Provide the (X, Y) coordinate of the cell's center where the given text is located.  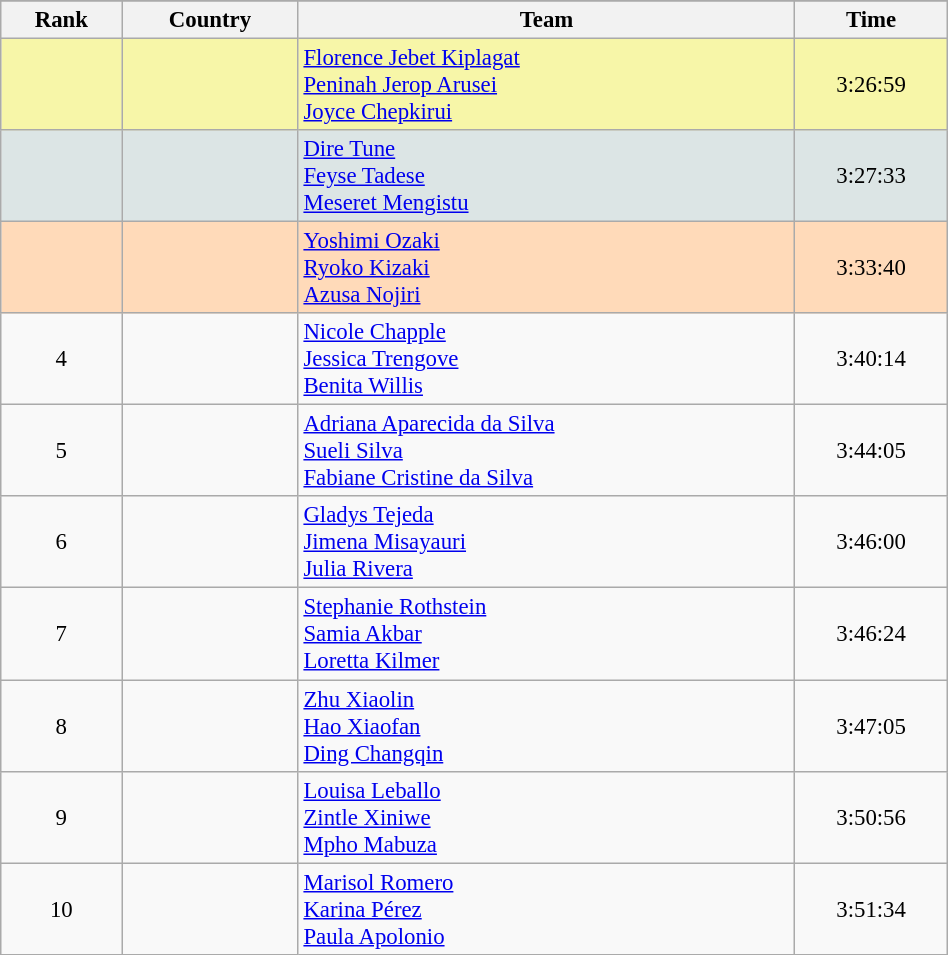
3:40:14 (871, 359)
3:46:24 (871, 634)
Florence Jebet KiplagatPeninah Jerop AruseiJoyce Chepkirui (546, 85)
8 (62, 726)
Stephanie RothsteinSamia AkbarLoretta Kilmer (546, 634)
3:27:33 (871, 176)
Adriana Aparecida da SilvaSueli SilvaFabiane Cristine da Silva (546, 451)
Time (871, 20)
9 (62, 817)
6 (62, 542)
Rank (62, 20)
3:50:56 (871, 817)
Marisol RomeroKarina PérezPaula Apolonio (546, 909)
Country (210, 20)
Team (546, 20)
4 (62, 359)
Yoshimi OzakiRyoko KizakiAzusa Nojiri (546, 268)
3:26:59 (871, 85)
10 (62, 909)
Zhu XiaolinHao XiaofanDing Changqin (546, 726)
5 (62, 451)
7 (62, 634)
3:47:05 (871, 726)
3:46:00 (871, 542)
3:51:34 (871, 909)
Dire TuneFeyse TadeseMeseret Mengistu (546, 176)
Gladys TejedaJimena MisayauriJulia Rivera (546, 542)
Louisa LeballoZintle XiniweMpho Mabuza (546, 817)
3:33:40 (871, 268)
Nicole ChappleJessica TrengoveBenita Willis (546, 359)
3:44:05 (871, 451)
